Scan for the cell matching the given text and deliver its [x, y] coordinate at center. 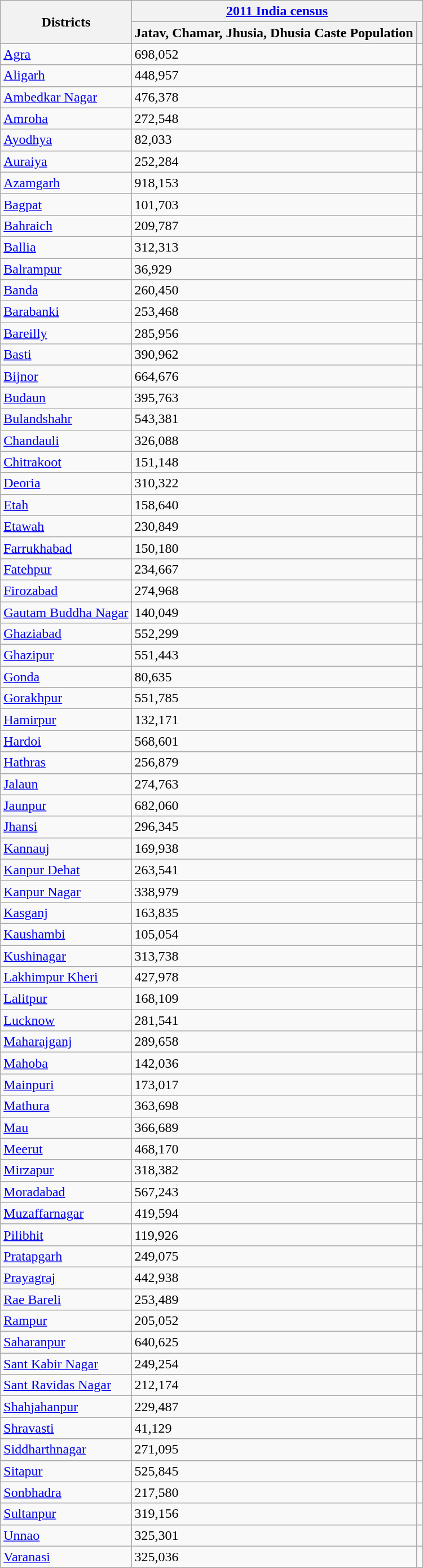
Lakhimpur Kheri [66, 977]
Azamgarh [66, 183]
271,095 [274, 1450]
551,443 [274, 655]
Etawah [66, 526]
2011 India census [277, 11]
Kanpur Nagar [66, 891]
36,929 [274, 269]
Sitapur [66, 1471]
119,926 [274, 1235]
568,601 [274, 741]
363,698 [274, 1106]
168,109 [274, 999]
Jaunpur [66, 805]
918,153 [274, 183]
Mainpuri [66, 1085]
Saharanpur [66, 1342]
390,962 [274, 355]
Firozabad [66, 591]
Gautam Buddha Nagar [66, 612]
Ghaziabad [66, 634]
664,676 [274, 376]
Deoria [66, 483]
205,052 [274, 1321]
Meerut [66, 1149]
Prayagraj [66, 1278]
Gorakhpur [66, 698]
Shahjahanpur [66, 1407]
Bagpat [66, 204]
260,450 [274, 290]
Balrampur [66, 269]
318,382 [274, 1170]
158,640 [274, 505]
Sant Ravidas Nagar [66, 1385]
325,301 [274, 1535]
313,738 [274, 956]
Sonbhadra [66, 1492]
Lalitpur [66, 999]
Ghazipur [66, 655]
140,049 [274, 612]
Maharajganj [66, 1042]
419,594 [274, 1213]
Jalaun [66, 784]
Mirzapur [66, 1170]
Districts [66, 22]
274,763 [274, 784]
Pratapgarh [66, 1256]
151,148 [274, 462]
253,468 [274, 312]
256,879 [274, 763]
Hathras [66, 763]
427,978 [274, 977]
338,979 [274, 891]
212,174 [274, 1385]
173,017 [274, 1085]
274,968 [274, 591]
Shravasti [66, 1428]
263,541 [274, 870]
Moradabad [66, 1192]
Muzaffarnagar [66, 1213]
Rampur [66, 1321]
325,036 [274, 1557]
448,957 [274, 76]
Amroha [66, 118]
Agra [66, 54]
272,548 [274, 118]
Ballia [66, 247]
525,845 [274, 1471]
312,313 [274, 247]
Jatav, Chamar, Jhusia, Dhusia Caste Population [274, 33]
249,075 [274, 1256]
105,054 [274, 934]
249,254 [274, 1364]
Budaun [66, 398]
Bahraich [66, 226]
Aligarh [66, 76]
82,033 [274, 140]
234,667 [274, 569]
310,322 [274, 483]
Bulandshahr [66, 419]
567,243 [274, 1192]
Chitrakoot [66, 462]
543,381 [274, 419]
468,170 [274, 1149]
Kasganj [66, 913]
Mahoba [66, 1063]
163,835 [274, 913]
150,180 [274, 548]
Barabanki [66, 312]
285,956 [274, 333]
Kanpur Dehat [66, 870]
Chandauli [66, 441]
698,052 [274, 54]
142,036 [274, 1063]
366,689 [274, 1127]
Lucknow [66, 1020]
Farrukhabad [66, 548]
Hamirpur [66, 720]
Kannauj [66, 848]
Sant Kabir Nagar [66, 1364]
Bijnor [66, 376]
Varanasi [66, 1557]
640,625 [274, 1342]
252,284 [274, 161]
Gonda [66, 677]
Auraiya [66, 161]
Kushinagar [66, 956]
41,129 [274, 1428]
Etah [66, 505]
Ayodhya [66, 140]
253,489 [274, 1299]
Rae Bareli [66, 1299]
319,156 [274, 1514]
552,299 [274, 634]
Fatehpur [66, 569]
Basti [66, 355]
169,938 [274, 848]
Unnao [66, 1535]
229,487 [274, 1407]
217,580 [274, 1492]
Bareilly [66, 333]
230,849 [274, 526]
132,171 [274, 720]
101,703 [274, 204]
682,060 [274, 805]
Siddharthnagar [66, 1450]
Hardoi [66, 741]
281,541 [274, 1020]
296,345 [274, 827]
80,635 [274, 677]
Banda [66, 290]
476,378 [274, 97]
Mau [66, 1127]
209,787 [274, 226]
Ambedkar Nagar [66, 97]
Jhansi [66, 827]
Pilibhit [66, 1235]
442,938 [274, 1278]
Mathura [66, 1106]
395,763 [274, 398]
Sultanpur [66, 1514]
551,785 [274, 698]
326,088 [274, 441]
289,658 [274, 1042]
Kaushambi [66, 934]
